Capture the cell that displays the provided text and extract its (x, y) central coordinate. 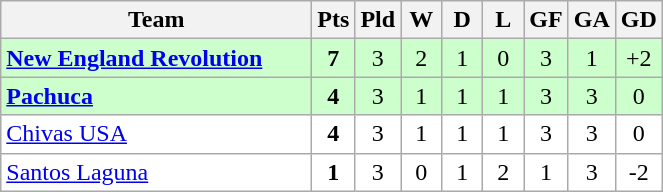
Chivas USA (156, 134)
GF (546, 20)
Santos Laguna (156, 172)
D (462, 20)
7 (334, 58)
Pts (334, 20)
L (504, 20)
Team (156, 20)
+2 (638, 58)
-2 (638, 172)
W (422, 20)
GA (592, 20)
GD (638, 20)
Pachuca (156, 96)
New England Revolution (156, 58)
Pld (378, 20)
